Locate the cell with the specified text and output its (X, Y) center coordinate. 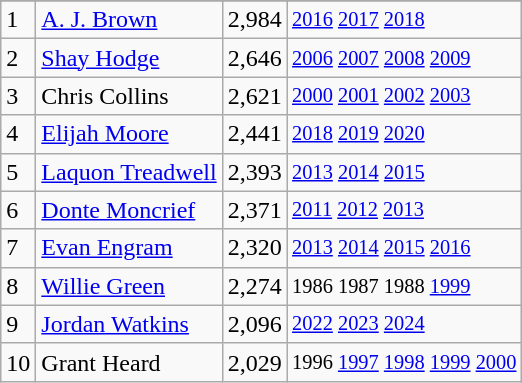
2,096 (254, 324)
2,984 (254, 20)
2,393 (254, 172)
2013 2014 2015 (404, 172)
Jordan Watkins (129, 324)
Shay Hodge (129, 58)
2,320 (254, 248)
5 (18, 172)
Chris Collins (129, 96)
6 (18, 210)
7 (18, 248)
3 (18, 96)
Donte Moncrief (129, 210)
Laquon Treadwell (129, 172)
Elijah Moore (129, 134)
1 (18, 20)
2,441 (254, 134)
A. J. Brown (129, 20)
Evan Engram (129, 248)
2,029 (254, 362)
10 (18, 362)
9 (18, 324)
1986 1987 1988 1999 (404, 286)
2000 2001 2002 2003 (404, 96)
2,621 (254, 96)
1996 1997 1998 1999 2000 (404, 362)
Willie Green (129, 286)
2016 2017 2018 (404, 20)
2022 2023 2024 (404, 324)
2,371 (254, 210)
2013 2014 2015 2016 (404, 248)
4 (18, 134)
2 (18, 58)
2,646 (254, 58)
2,274 (254, 286)
2006 2007 2008 2009 (404, 58)
2018 2019 2020 (404, 134)
8 (18, 286)
2011 2012 2013 (404, 210)
Grant Heard (129, 362)
